Provide the (x, y) coordinate of the cell's center where the given text is located.  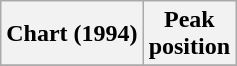
Chart (1994) (72, 34)
Peakposition (189, 34)
